Return the [x, y] coordinate for the center point of the cell that contains the specified text.  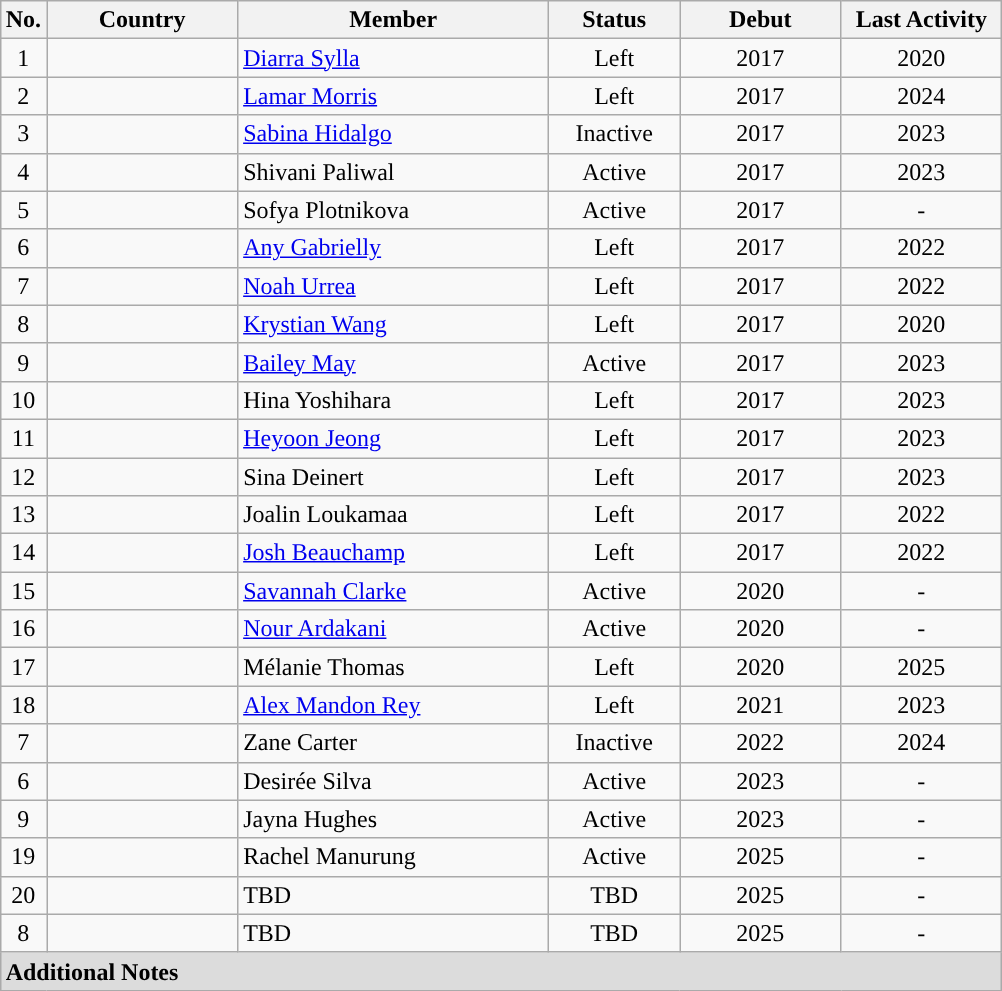
19 [23, 857]
Josh Beauchamp [394, 553]
Sofya Plotnikova [394, 210]
2021 [760, 705]
Alex Mandon Rey [394, 705]
4 [23, 172]
Joalin Loukamaa [394, 515]
Sabina Hidalgo [394, 134]
5 [23, 210]
Rachel Manurung [394, 857]
16 [23, 629]
17 [23, 667]
Krystian Wang [394, 324]
Savannah Clarke [394, 591]
Status [614, 20]
Any Gabrielly [394, 248]
Diarra Sylla [394, 58]
Nour Ardakani [394, 629]
Last Activity [922, 20]
Desirée Silva [394, 781]
14 [23, 553]
12 [23, 477]
Lamar Morris [394, 96]
Jayna Hughes [394, 819]
Mélanie Thomas [394, 667]
18 [23, 705]
Debut [760, 20]
Heyoon Jeong [394, 438]
Hina Yoshihara [394, 400]
No. [23, 20]
15 [23, 591]
Noah Urrea [394, 286]
13 [23, 515]
Sina Deinert [394, 477]
20 [23, 895]
Country [142, 20]
Shivani Paliwal [394, 172]
3 [23, 134]
10 [23, 400]
11 [23, 438]
Zane Carter [394, 743]
Member [394, 20]
1 [23, 58]
Bailey May [394, 362]
2 [23, 96]
Additional Notes [501, 971]
